For the text-containing cell, return its midpoint in [X, Y] coordinate format. 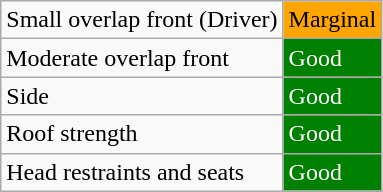
Side [142, 96]
Marginal [332, 20]
Head restraints and seats [142, 172]
Moderate overlap front [142, 58]
Roof strength [142, 134]
Small overlap front (Driver) [142, 20]
